For the text-containing cell, return its midpoint in (X, Y) coordinate format. 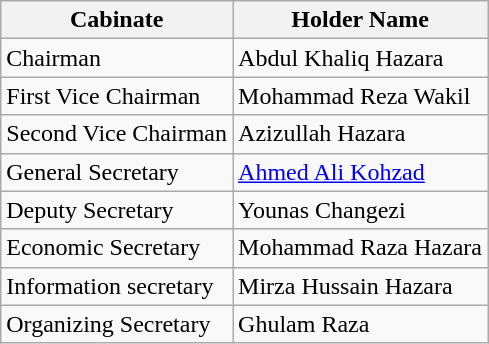
Ahmed Ali Kohzad (360, 172)
General Secretary (117, 172)
Mirza Hussain Hazara (360, 286)
Younas Changezi (360, 210)
Cabinate (117, 20)
Ghulam Raza (360, 324)
Chairman (117, 58)
Abdul Khaliq Hazara (360, 58)
Information secretary (117, 286)
Deputy Secretary (117, 210)
Mohammad Raza Hazara (360, 248)
Azizullah Hazara (360, 134)
Mohammad Reza Wakil (360, 96)
Organizing Secretary (117, 324)
First Vice Chairman (117, 96)
Holder Name (360, 20)
Second Vice Chairman (117, 134)
Economic Secretary (117, 248)
